Return (X, Y) of the center of cell containing provided text 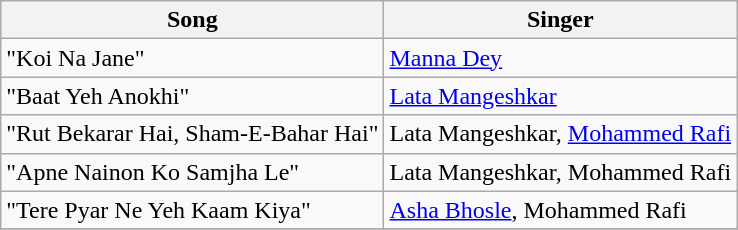
Manna Dey (560, 58)
"Rut Bekarar Hai, Sham-E-Bahar Hai" (192, 134)
Lata Mangeshkar (560, 96)
"Apne Nainon Ko Samjha Le" (192, 172)
Singer (560, 20)
"Koi Na Jane" (192, 58)
Asha Bhosle, Mohammed Rafi (560, 210)
Song (192, 20)
"Baat Yeh Anokhi" (192, 96)
"Tere Pyar Ne Yeh Kaam Kiya" (192, 210)
